Output the [X, Y] coordinate of the center of the cell containing the given text.  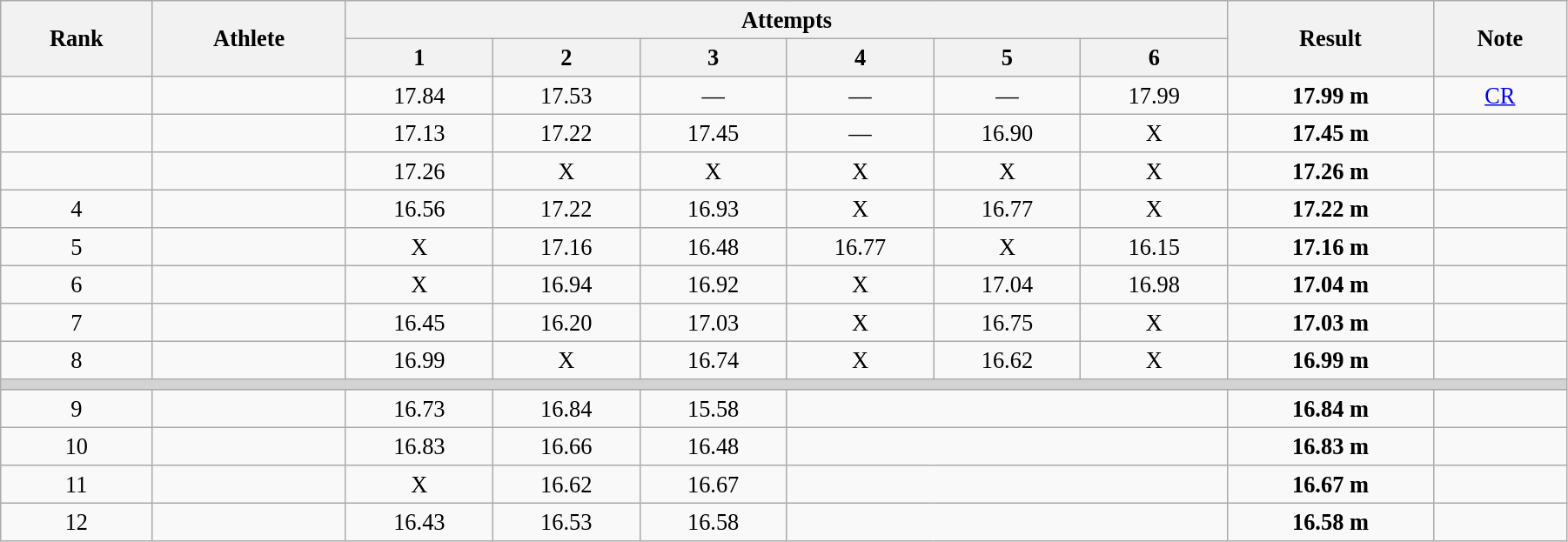
1 [419, 57]
16.67 [714, 485]
16.66 [566, 446]
17.84 [419, 95]
16.73 [419, 409]
Rank [77, 38]
16.98 [1154, 284]
17.26 [419, 171]
16.84 [566, 409]
16.83 [419, 446]
8 [77, 360]
16.58 [714, 522]
16.74 [714, 360]
Athlete [249, 38]
16.99 m [1330, 360]
17.03 [714, 323]
16.84 m [1330, 409]
16.94 [566, 284]
16.75 [1008, 323]
16.45 [419, 323]
7 [77, 323]
17.16 [566, 247]
17.99 m [1330, 95]
11 [77, 485]
Result [1330, 38]
16.43 [419, 522]
17.45 [714, 133]
17.03 m [1330, 323]
17.22 m [1330, 209]
16.93 [714, 209]
Attempts [787, 19]
17.99 [1154, 95]
16.99 [419, 360]
CR [1500, 95]
17.13 [419, 133]
17.26 m [1330, 171]
17.04 m [1330, 284]
2 [566, 57]
16.20 [566, 323]
17.53 [566, 95]
16.90 [1008, 133]
16.58 m [1330, 522]
17.45 m [1330, 133]
10 [77, 446]
16.67 m [1330, 485]
9 [77, 409]
16.56 [419, 209]
15.58 [714, 409]
Note [1500, 38]
17.04 [1008, 284]
3 [714, 57]
16.15 [1154, 247]
16.53 [566, 522]
12 [77, 522]
16.92 [714, 284]
17.16 m [1330, 247]
16.83 m [1330, 446]
